For the text-containing cell, return its midpoint in [x, y] coordinate format. 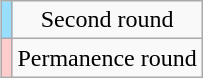
Permanence round [107, 58]
Second round [107, 20]
